Provide the [x, y] coordinate of the cell's center where the given text is located.  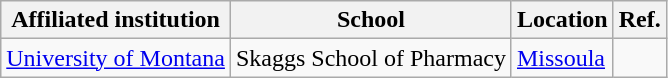
School [370, 20]
Location [562, 20]
Skaggs School of Pharmacy [370, 58]
Affiliated institution [116, 20]
University of Montana [116, 58]
Ref. [640, 20]
Missoula [562, 58]
